Pinpoint the cell where the given text exists, returning its (X, Y) midpoint coordinate. 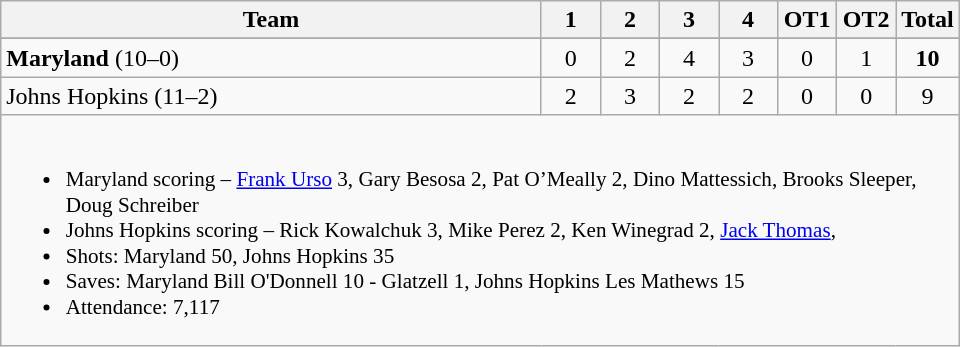
Johns Hopkins (11–2) (272, 96)
OT2 (866, 20)
Maryland (10–0) (272, 58)
9 (928, 96)
OT1 (808, 20)
Team (272, 20)
10 (928, 58)
Total (928, 20)
